For the text-containing cell, return its midpoint in (X, Y) coordinate format. 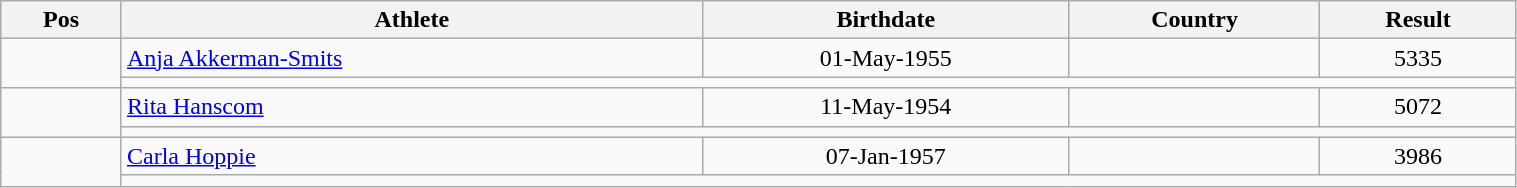
Anja Akkerman-Smits (412, 58)
Carla Hoppie (412, 156)
3986 (1418, 156)
Pos (62, 20)
Rita Hanscom (412, 107)
Result (1418, 20)
5072 (1418, 107)
11-May-1954 (886, 107)
Birthdate (886, 20)
5335 (1418, 58)
Country (1194, 20)
07-Jan-1957 (886, 156)
Athlete (412, 20)
01-May-1955 (886, 58)
